Capture the cell that displays the provided text and extract its (X, Y) central coordinate. 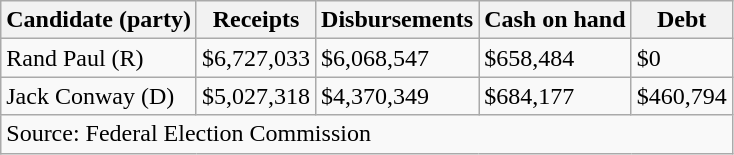
$5,027,318 (256, 96)
Cash on hand (555, 20)
Disbursements (398, 20)
$0 (682, 58)
Receipts (256, 20)
Rand Paul (R) (99, 58)
$460,794 (682, 96)
Candidate (party) (99, 20)
$658,484 (555, 58)
$6,068,547 (398, 58)
$6,727,033 (256, 58)
Debt (682, 20)
Source: Federal Election Commission (366, 134)
$4,370,349 (398, 96)
$684,177 (555, 96)
Jack Conway (D) (99, 96)
